Identify which cell holds the provided text, then report its (X, Y) central coordinate. 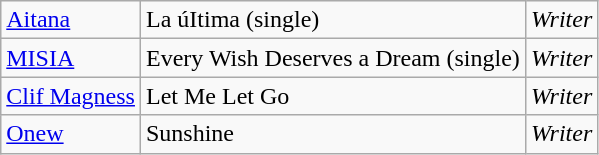
Aitana (71, 20)
MISIA (71, 58)
Let Me Let Go (332, 96)
Every Wish Deserves a Dream (single) (332, 58)
La úItima (single) (332, 20)
Sunshine (332, 134)
Onew (71, 134)
Clif Magness (71, 96)
